Determine the (X, Y) coordinate at the center of the cell enclosing the given text.  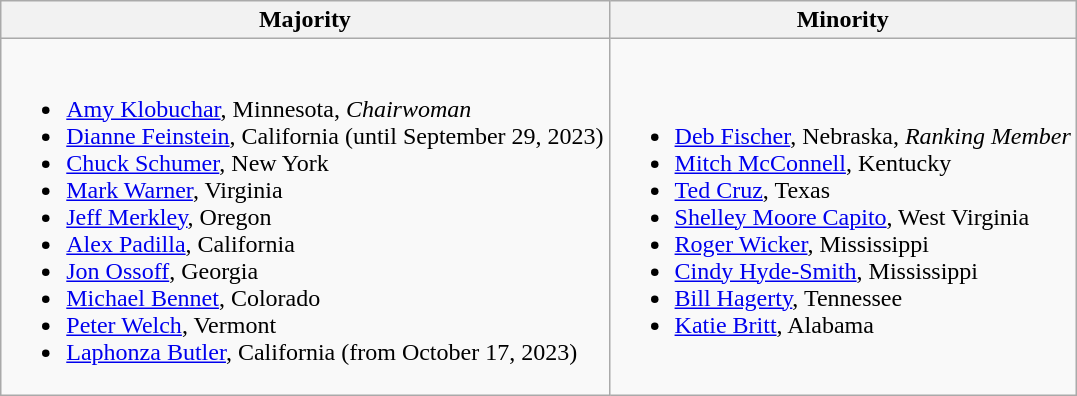
Minority (842, 20)
Majority (305, 20)
